Capture the cell that displays the provided text and extract its [X, Y] central coordinate. 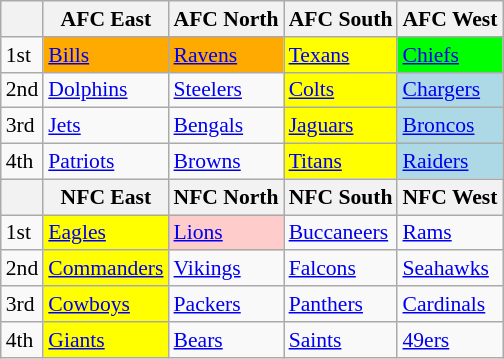
Chargers [450, 90]
Falcons [341, 269]
Colts [341, 90]
Vikings [226, 269]
Packers [226, 304]
NFC South [341, 197]
AFC South [341, 19]
Cowboys [106, 304]
AFC East [106, 19]
NFC East [106, 197]
Panthers [341, 304]
Seahawks [450, 269]
Raiders [450, 162]
Texans [341, 55]
Rams [450, 233]
AFC North [226, 19]
Bengals [226, 126]
Patriots [106, 162]
49ers [450, 340]
NFC North [226, 197]
Lions [226, 233]
Saints [341, 340]
Jets [106, 126]
Cardinals [450, 304]
Ravens [226, 55]
Giants [106, 340]
Browns [226, 162]
Bills [106, 55]
Broncos [450, 126]
Titans [341, 162]
Steelers [226, 90]
Jaguars [341, 126]
Buccaneers [341, 233]
AFC West [450, 19]
Dolphins [106, 90]
Eagles [106, 233]
Chiefs [450, 55]
Bears [226, 340]
NFC West [450, 197]
Commanders [106, 269]
